Detect which cell encompasses the target text, then output its [X, Y] center coordinate. 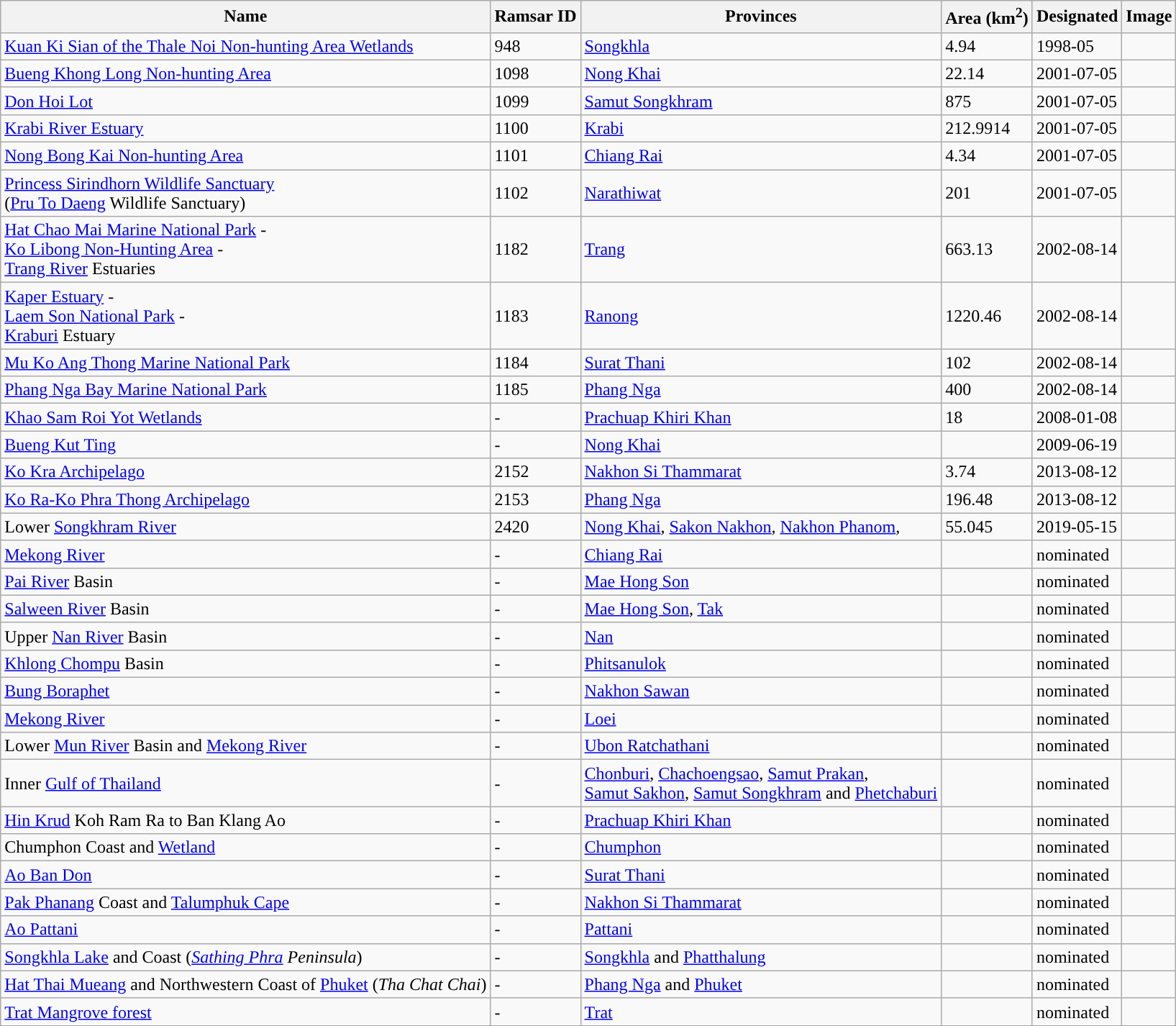
Princess Sirindhorn Wildlife Sanctuary(Pru To Daeng Wildlife Sanctuary) [246, 193]
Salween River Basin [246, 609]
Ubon Ratchathani [761, 746]
Songkhla and Phatthalung [761, 957]
Hat Chao Mai Marine National Park -Ko Libong Non-Hunting Area -Trang River Estuaries [246, 250]
1182 [535, 250]
Name [246, 17]
Area (km2) [987, 17]
Phang Nga and Phuket [761, 984]
201 [987, 193]
Ko Ra-Ko Phra Thong Archipelago [246, 499]
18 [987, 417]
Image [1149, 17]
Pattani [761, 930]
Khlong Chompu Basin [246, 663]
Bueng Kut Ting [246, 445]
Nong Khai, Sakon Nakhon, Nakhon Phanom, [761, 527]
Chumphon Coast and Wetland [246, 848]
Kuan Ki Sian of the Thale Noi Non-hunting Area Wetlands [246, 46]
875 [987, 101]
Ao Ban Don [246, 875]
Inner Gulf of Thailand [246, 783]
Ko Kra Archipelago [246, 472]
Trat [761, 1012]
1185 [535, 390]
Samut Songkhram [761, 101]
1183 [535, 316]
Chumphon [761, 848]
1100 [535, 128]
102 [987, 363]
1099 [535, 101]
212.9914 [987, 128]
Hat Thai Mueang and Northwestern Coast of Phuket (Tha Chat Chai) [246, 984]
Phang Nga Bay Marine National Park [246, 390]
Narathiwat [761, 193]
948 [535, 46]
4.34 [987, 156]
Ao Pattani [246, 930]
Nakhon Sawan [761, 691]
196.48 [987, 499]
2009-06-19 [1077, 445]
Loei [761, 719]
Pai River Basin [246, 581]
Pak Phanang Coast and Talumphuk Cape [246, 902]
Phitsanulok [761, 663]
Krabi River Estuary [246, 128]
Provinces [761, 17]
2420 [535, 527]
Upper Nan River Basin [246, 636]
Bung Boraphet [246, 691]
400 [987, 390]
Lower Songkhram River [246, 527]
Hin Krud Koh Ram Ra to Ban Klang Ao [246, 820]
Mae Hong Son [761, 581]
22.14 [987, 73]
2019-05-15 [1077, 527]
Chonburi, Chachoengsao, Samut Prakan,Samut Sakhon, Samut Songkhram and Phetchaburi [761, 783]
Bueng Khong Long Non-hunting Area [246, 73]
4.94 [987, 46]
Nong Bong Kai Non-hunting Area [246, 156]
Trat Mangrove forest [246, 1012]
2008-01-08 [1077, 417]
1098 [535, 73]
Songkhla [761, 46]
Trang [761, 250]
Don Hoi Lot [246, 101]
1998-05 [1077, 46]
1102 [535, 193]
Mae Hong Son, Tak [761, 609]
Ranong [761, 316]
3.74 [987, 472]
2152 [535, 472]
Nan [761, 636]
Ramsar ID [535, 17]
1220.46 [987, 316]
Krabi [761, 128]
Khao Sam Roi Yot Wetlands [246, 417]
Songkhla Lake and Coast (Sathing Phra Peninsula) [246, 957]
663.13 [987, 250]
1101 [535, 156]
Lower Mun River Basin and Mekong River [246, 746]
Designated [1077, 17]
Mu Ko Ang Thong Marine National Park [246, 363]
55.045 [987, 527]
Kaper Estuary -Laem Son National Park -Kraburi Estuary [246, 316]
2153 [535, 499]
1184 [535, 363]
